Output the (x, y) coordinate of the center of the cell containing the given text.  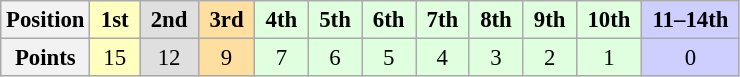
6 (335, 58)
11–14th (690, 20)
3rd (226, 20)
5 (389, 58)
7 (282, 58)
9 (226, 58)
2nd (170, 20)
Points (46, 58)
1st (115, 20)
5th (335, 20)
6th (389, 20)
2 (550, 58)
8th (496, 20)
Position (46, 20)
15 (115, 58)
4 (443, 58)
10th (608, 20)
3 (496, 58)
9th (550, 20)
7th (443, 20)
12 (170, 58)
1 (608, 58)
4th (282, 20)
0 (690, 58)
